Provide the [X, Y] coordinate of the cell's center where the given text is located.  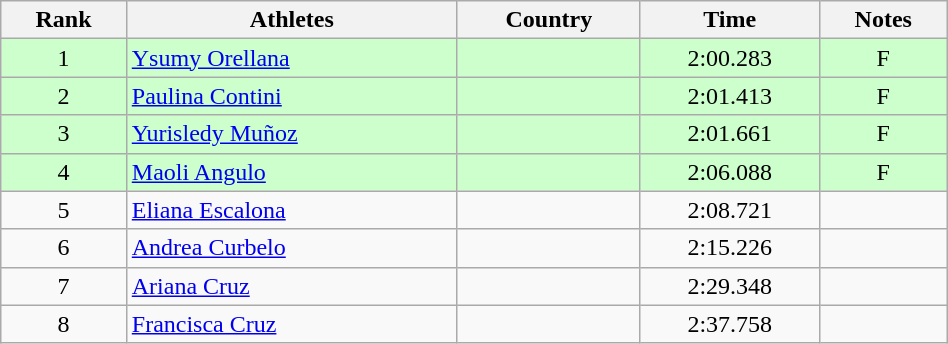
2:37.758 [730, 324]
2:06.088 [730, 172]
2:01.413 [730, 96]
Francisca Cruz [292, 324]
2:08.721 [730, 210]
Rank [64, 20]
2 [64, 96]
2:29.348 [730, 286]
Eliana Escalona [292, 210]
1 [64, 58]
6 [64, 248]
5 [64, 210]
3 [64, 134]
Andrea Curbelo [292, 248]
Country [548, 20]
8 [64, 324]
2:15.226 [730, 248]
Maoli Angulo [292, 172]
2:01.661 [730, 134]
2:00.283 [730, 58]
Time [730, 20]
4 [64, 172]
Paulina Contini [292, 96]
Ysumy Orellana [292, 58]
Athletes [292, 20]
Notes [883, 20]
Yurisledy Muñoz [292, 134]
Ariana Cruz [292, 286]
7 [64, 286]
